Pinpoint the cell where the given text exists, returning its [X, Y] midpoint coordinate. 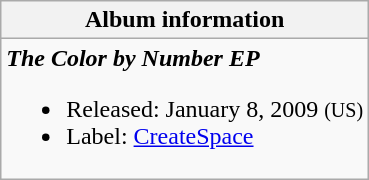
The Color by Number EPReleased: January 8, 2009 (US)Label: CreateSpace [185, 109]
Album information [185, 20]
